Determine the [x, y] coordinate at the center of the cell enclosing the given text.  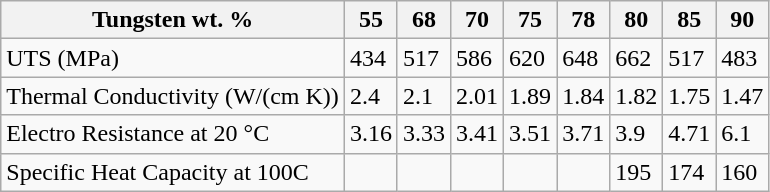
3.9 [636, 134]
3.71 [584, 134]
620 [530, 58]
70 [478, 20]
85 [690, 20]
90 [742, 20]
662 [636, 58]
55 [370, 20]
1.47 [742, 96]
648 [584, 58]
1.82 [636, 96]
80 [636, 20]
434 [370, 58]
586 [478, 58]
75 [530, 20]
Tungsten wt. % [173, 20]
78 [584, 20]
Thermal Conductivity (W/(cm K)) [173, 96]
3.33 [424, 134]
Electro Resistance at 20 °C [173, 134]
2.4 [370, 96]
1.75 [690, 96]
1.89 [530, 96]
1.84 [584, 96]
174 [690, 172]
195 [636, 172]
4.71 [690, 134]
2.01 [478, 96]
3.51 [530, 134]
160 [742, 172]
UTS (MPa) [173, 58]
3.16 [370, 134]
483 [742, 58]
Specific Heat Capacity at 100C [173, 172]
6.1 [742, 134]
3.41 [478, 134]
2.1 [424, 96]
68 [424, 20]
